Search for the cell housing the specified text and yield its [X, Y] center coordinate. 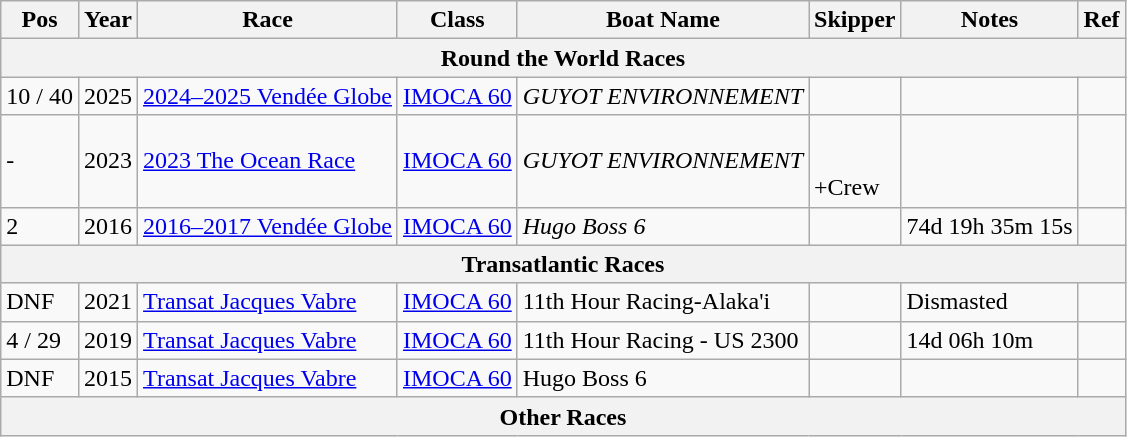
11th Hour Racing - US 2300 [662, 340]
2023 The Ocean Race [268, 161]
2025 [108, 96]
Race [268, 20]
+Crew [855, 161]
Dismasted [990, 302]
Year [108, 20]
Ref [1102, 20]
Skipper [855, 20]
Other Races [563, 416]
11th Hour Racing-Alaka'i [662, 302]
Notes [990, 20]
2015 [108, 378]
2016 [108, 226]
10 / 40 [40, 96]
2019 [108, 340]
2024–2025 Vendée Globe [268, 96]
Pos [40, 20]
2 [40, 226]
Class [457, 20]
- [40, 161]
2023 [108, 161]
Round the World Races [563, 58]
74d 19h 35m 15s [990, 226]
4 / 29 [40, 340]
2021 [108, 302]
14d 06h 10m [990, 340]
Transatlantic Races [563, 264]
2016–2017 Vendée Globe [268, 226]
Boat Name [662, 20]
